Search for the cell housing the specified text and yield its [x, y] center coordinate. 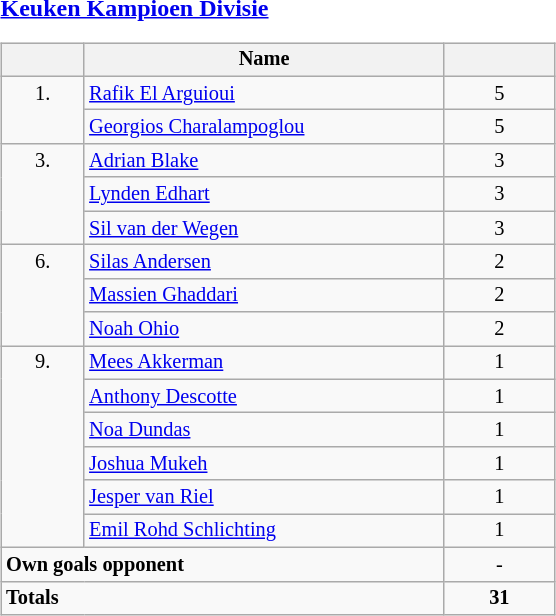
Joshua Mukeh [264, 464]
Mees Akkerman [264, 363]
3. [42, 194]
1. [42, 110]
Anthony Descotte [264, 396]
Noa Dundas [264, 430]
Noah Ohio [264, 329]
Lynden Edhart [264, 194]
Adrian Blake [264, 161]
9. [42, 447]
Name [264, 60]
Rafik El Arguioui [264, 93]
Georgios Charalampoglou [264, 127]
Jesper van Riel [264, 497]
- [500, 564]
Own goals opponent [222, 564]
Sil van der Wegen [264, 228]
Massien Ghaddari [264, 295]
Silas Andersen [264, 262]
6. [42, 296]
31 [500, 598]
Totals [222, 598]
Emil Rohd Schlichting [264, 531]
